Return [x, y] of the center of cell containing provided text 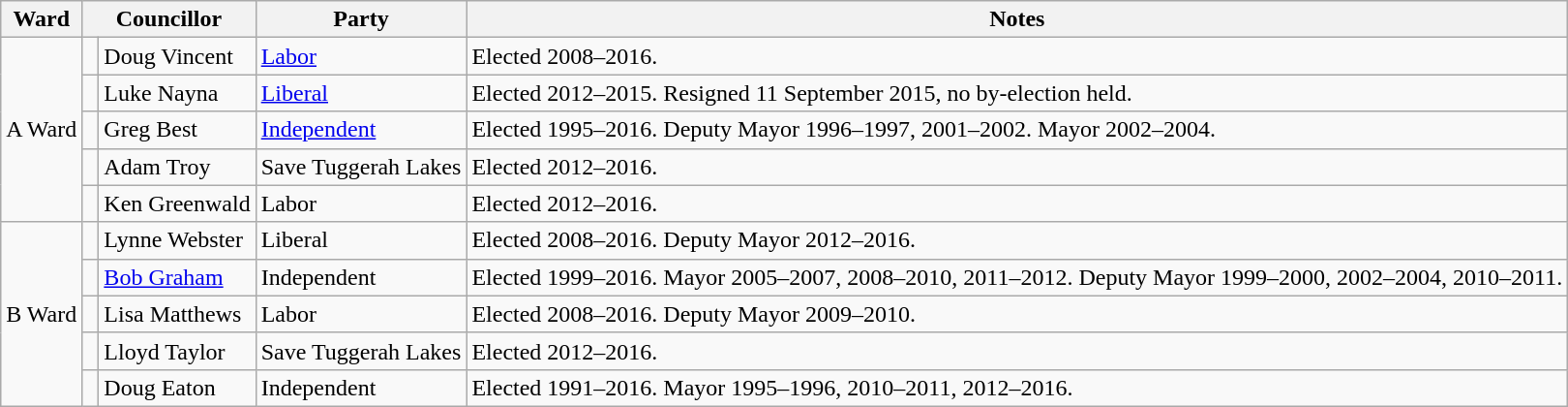
Elected 2008–2016. Deputy Mayor 2009–2010. [1017, 314]
Lloyd Taylor [177, 351]
B Ward [42, 314]
Elected 2008–2016. [1017, 56]
Ken Greenwald [177, 203]
Notes [1017, 19]
Doug Vincent [177, 56]
Greg Best [177, 130]
Ward [42, 19]
Adam Troy [177, 167]
Elected 2012–2015. Resigned 11 September 2015, no by-election held. [1017, 93]
Bob Graham [177, 277]
Elected 1995–2016. Deputy Mayor 1996–1997, 2001–2002. Mayor 2002–2004. [1017, 130]
Elected 1999–2016. Mayor 2005–2007, 2008–2010, 2011–2012. Deputy Mayor 1999–2000, 2002–2004, 2010–2011. [1017, 277]
Elected 1991–2016. Mayor 1995–1996, 2010–2011, 2012–2016. [1017, 388]
Party [361, 19]
Doug Eaton [177, 388]
Luke Nayna [177, 93]
Lynne Webster [177, 240]
Elected 2008–2016. Deputy Mayor 2012–2016. [1017, 240]
Lisa Matthews [177, 314]
Councillor [168, 19]
A Ward [42, 130]
